Return the [x, y] coordinate for the center point of the cell that contains the specified text.  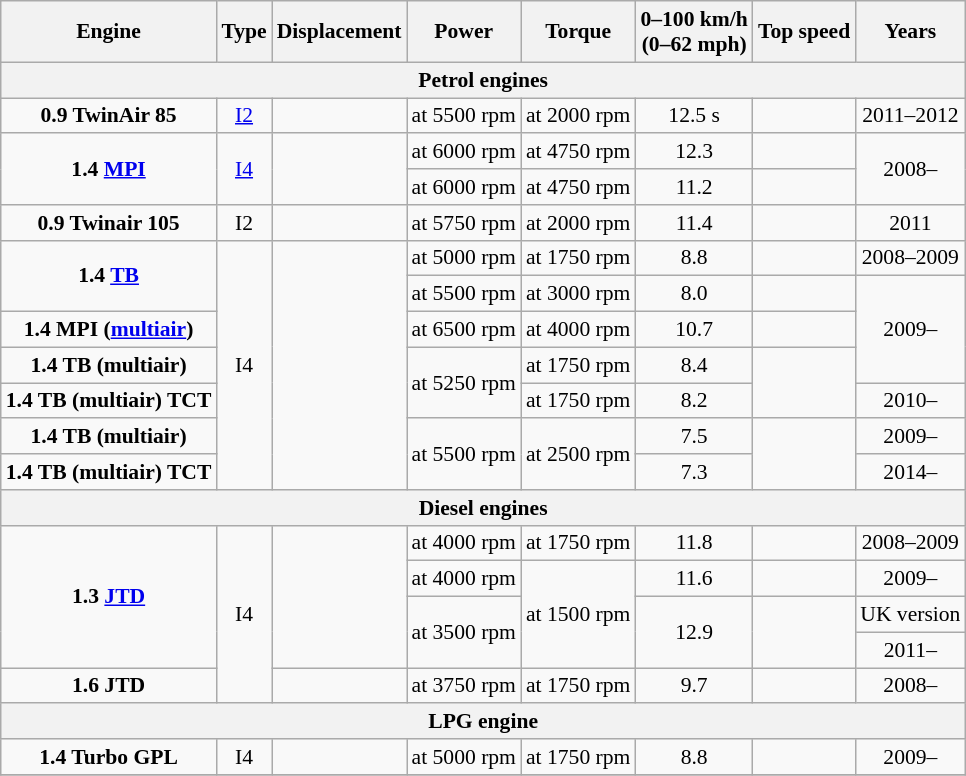
at 5750 rpm [464, 223]
Petrol engines [484, 80]
at 3750 rpm [464, 686]
2011–2012 [910, 116]
LPG engine [484, 722]
Top speed [804, 32]
at 3000 rpm [578, 294]
at 2500 rpm [578, 454]
at 3500 rpm [464, 632]
at 5250 rpm [464, 382]
8.0 [694, 294]
1.4 MPI (multiair) [109, 330]
Torque [578, 32]
UK version [910, 615]
11.2 [694, 187]
12.9 [694, 632]
at 1500 rpm [578, 614]
8.4 [694, 365]
Displacement [340, 32]
1.4 Turbo GPL [109, 757]
12.3 [694, 152]
1.4 TB [109, 276]
Diesel engines [484, 508]
11.6 [694, 579]
1.6 JTD [109, 686]
2011– [910, 650]
2011 [910, 223]
2010– [910, 401]
at 6500 rpm [464, 330]
7.5 [694, 437]
Type [244, 32]
Power [464, 32]
1.3 JTD [109, 596]
Engine [109, 32]
10.7 [694, 330]
12.5 s [694, 116]
11.4 [694, 223]
1.4 MPI [109, 170]
9.7 [694, 686]
11.8 [694, 543]
7.3 [694, 472]
0–100 km/h(0–62 mph) [694, 32]
2014– [910, 472]
8.2 [694, 401]
0.9 TwinAir 85 [109, 116]
0.9 Twinair 105 [109, 223]
Years [910, 32]
